From the cell containing the given text, extract its center point as (X, Y) coordinate. 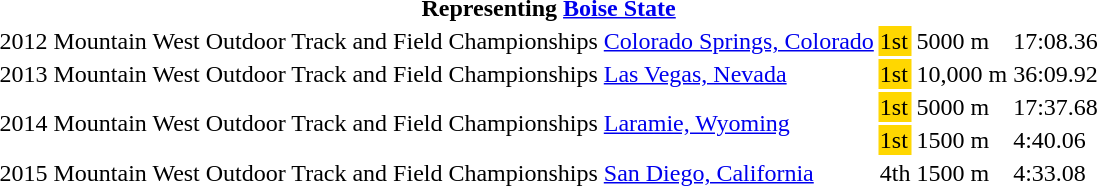
Laramie, Wyoming (738, 124)
Colorado Springs, Colorado (738, 41)
Las Vegas, Nevada (738, 74)
10,000 m (962, 74)
1500 m (962, 140)
